Provide the [x, y] coordinate of the cell's center where the given text is located.  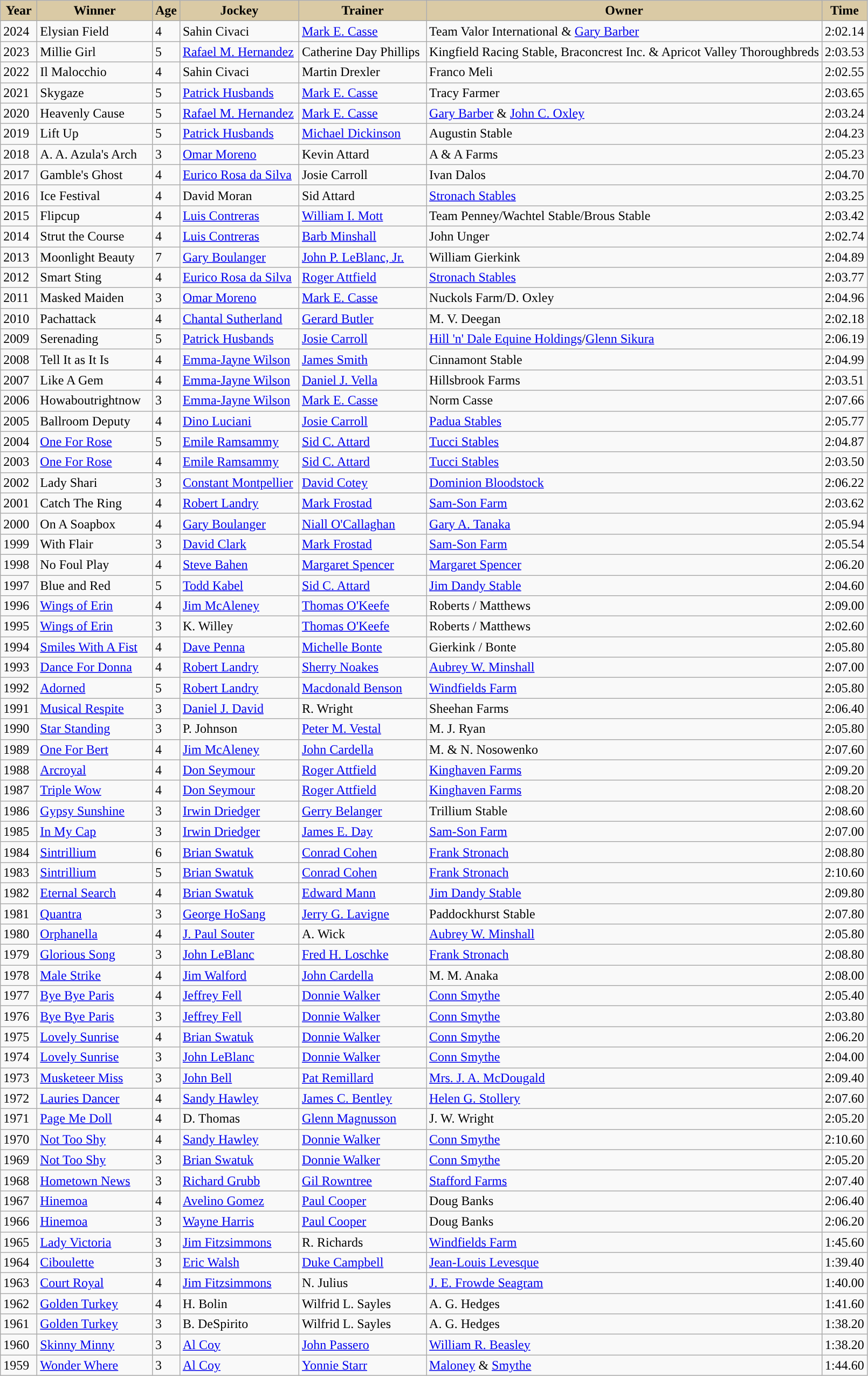
Dominion Bloodstock [624, 483]
Flipcup [95, 216]
2:07.40 [845, 1180]
Sheehan Farms [624, 708]
Paddockhurst Stable [624, 914]
Daniel J. David [239, 708]
Serenading [95, 339]
Steve Bahen [239, 565]
1990 [19, 729]
2:03.42 [845, 216]
1980 [19, 934]
George HoSang [239, 914]
Hillsbrook Farms [624, 380]
Macdonald Benson [362, 688]
1974 [19, 1057]
2:05.94 [845, 524]
2:03.53 [845, 52]
1999 [19, 544]
Gil Rowntree [362, 1180]
Franco Meli [624, 72]
2:08.00 [845, 975]
Kingfield Racing Stable, Braconcrest Inc. & Apricot Valley Thoroughbreds [624, 52]
Augustin Stable [624, 134]
P. Johnson [239, 729]
Lauries Dancer [95, 1098]
Tell It as It Is [95, 360]
Padua Stables [624, 421]
Catch The Ring [95, 503]
2020 [19, 113]
Constant Montpellier [239, 483]
A. Wick [362, 934]
1995 [19, 627]
2018 [19, 154]
Jim Walford [239, 975]
J. E. Frowde Seagram [624, 1283]
1981 [19, 914]
Musical Respite [95, 708]
John Bell [239, 1078]
1992 [19, 688]
1983 [19, 872]
David Cotey [362, 483]
1989 [19, 749]
Heavenly Cause [95, 113]
Orphanella [95, 934]
Fred H. Loschke [362, 955]
1987 [19, 790]
1988 [19, 770]
Duke Campbell [362, 1263]
Blue and Red [95, 585]
Glorious Song [95, 955]
Millie Girl [95, 52]
2:07.80 [845, 914]
1977 [19, 996]
2019 [19, 134]
2004 [19, 442]
A & A Farms [624, 154]
Ice Festival [95, 195]
Glenn Magnusson [362, 1119]
Owner [624, 11]
Catherine Day Phillips [362, 52]
Elysian Field [95, 31]
Hill 'n' Dale Equine Holdings/Glenn Sikura [624, 339]
Peter M. Vestal [362, 729]
2016 [19, 195]
2:03.62 [845, 503]
B. DeSpirito [239, 1324]
2:04.00 [845, 1057]
6 [166, 852]
2:02.14 [845, 31]
1961 [19, 1324]
Gary Barber & John C. Oxley [624, 113]
1986 [19, 811]
Wonder Where [95, 1365]
2015 [19, 216]
J. W. Wright [624, 1119]
Wayne Harris [239, 1221]
1972 [19, 1098]
Avelino Gomez [239, 1201]
1969 [19, 1160]
Jerry G. Lavigne [362, 914]
Kevin Attard [362, 154]
Sherry Noakes [362, 668]
2:03.50 [845, 462]
Winner [95, 11]
Maloney & Smythe [624, 1365]
Smart Sting [95, 278]
In My Cap [95, 831]
Court Royal [95, 1283]
2:02.60 [845, 627]
Skygaze [95, 93]
2:06.22 [845, 483]
1:39.40 [845, 1263]
2:04.70 [845, 175]
Like A Gem [95, 380]
Lady Victoria [95, 1242]
Age [166, 11]
2014 [19, 236]
M. M. Anaka [624, 975]
2:02.55 [845, 72]
David Moran [239, 195]
James C. Bentley [362, 1098]
2:05.77 [845, 421]
2:05.40 [845, 996]
2:09.80 [845, 893]
Gierkink / Bonte [624, 647]
Lift Up [95, 134]
Michelle Bonte [362, 647]
Mrs. J. A. McDougald [624, 1078]
R. Wright [362, 708]
Michael Dickinson [362, 134]
Norm Casse [624, 401]
2:04.23 [845, 134]
1967 [19, 1201]
1993 [19, 668]
Triple Wow [95, 790]
2:04.60 [845, 585]
Barb Minshall [362, 236]
Stafford Farms [624, 1180]
Gerard Butler [362, 319]
1996 [19, 606]
Team Valor International & Gary Barber [624, 31]
M. V. Deegan [624, 319]
2:09.40 [845, 1078]
2:06.19 [845, 339]
Time [845, 11]
1965 [19, 1242]
1978 [19, 975]
1991 [19, 708]
Todd Kabel [239, 585]
Daniel J. Vella [362, 380]
2012 [19, 278]
R. Richards [362, 1242]
1994 [19, 647]
1973 [19, 1078]
William I. Mott [362, 216]
1962 [19, 1304]
Gamble's Ghost [95, 175]
M. J. Ryan [624, 729]
2006 [19, 401]
2:03.80 [845, 1016]
1970 [19, 1139]
1:41.60 [845, 1304]
Quantra [95, 914]
Niall O'Callaghan [362, 524]
Masked Maiden [95, 298]
Moonlight Beauty [95, 257]
Arcroyal [95, 770]
1:40.00 [845, 1283]
1979 [19, 955]
2017 [19, 175]
2:02.18 [845, 319]
1982 [19, 893]
1959 [19, 1365]
1976 [19, 1016]
2:03.77 [845, 278]
2:04.87 [845, 442]
1:45.60 [845, 1242]
Year [19, 11]
Helen G. Stollery [624, 1098]
Male Strike [95, 975]
William Gierkink [624, 257]
2:05.23 [845, 154]
2003 [19, 462]
2022 [19, 72]
Smiles With A Fist [95, 647]
2:08.20 [845, 790]
Ballroom Deputy [95, 421]
2013 [19, 257]
Gerry Belanger [362, 811]
2010 [19, 319]
Dave Penna [239, 647]
Trillium Stable [624, 811]
Lady Shari [95, 483]
Jean-Louis Levesque [624, 1263]
1964 [19, 1263]
Gary A. Tanaka [624, 524]
N. Julius [362, 1283]
Tracy Farmer [624, 93]
James Smith [362, 360]
2005 [19, 421]
Yonnie Starr [362, 1365]
2:09.00 [845, 606]
Chantal Sutherland [239, 319]
Martin Drexler [362, 72]
2001 [19, 503]
H. Bolin [239, 1304]
2:02.74 [845, 236]
2021 [19, 93]
1966 [19, 1221]
Team Penney/Wachtel Stable/Brous Stable [624, 216]
2:03.25 [845, 195]
2009 [19, 339]
2:04.99 [845, 360]
2023 [19, 52]
John Unger [624, 236]
Pat Remillard [362, 1078]
Musketeer Miss [95, 1078]
M. & N. Nosowenko [624, 749]
2:03.24 [845, 113]
1968 [19, 1180]
Richard Grubb [239, 1180]
D. Thomas [239, 1119]
Cinnamont Stable [624, 360]
Adorned [95, 688]
Skinny Minny [95, 1345]
Sid Attard [362, 195]
K. Willey [239, 627]
Strut the Course [95, 236]
2024 [19, 31]
1985 [19, 831]
2002 [19, 483]
Star Standing [95, 729]
Dino Luciani [239, 421]
2:08.60 [845, 811]
J. Paul Souter [239, 934]
Ivan Dalos [624, 175]
John Passero [362, 1345]
2008 [19, 360]
A. A. Azula's Arch [95, 154]
2:03.51 [845, 380]
One For Bert [95, 749]
Gypsy Sunshine [95, 811]
Hometown News [95, 1180]
2:07.66 [845, 401]
2000 [19, 524]
John P. LeBlanc, Jr. [362, 257]
2:04.89 [845, 257]
Dance For Donna [95, 668]
Il Malocchio [95, 72]
1963 [19, 1283]
2:05.54 [845, 544]
No Foul Play [95, 565]
7 [166, 257]
2:09.20 [845, 770]
2:04.96 [845, 298]
2007 [19, 380]
2011 [19, 298]
With Flair [95, 544]
Nuckols Farm/D. Oxley [624, 298]
1960 [19, 1345]
1998 [19, 565]
Edward Mann [362, 893]
James E. Day [362, 831]
1997 [19, 585]
Pachattack [95, 319]
Jockey [239, 11]
Howaboutrightnow [95, 401]
1971 [19, 1119]
1:44.60 [845, 1365]
David Clark [239, 544]
1984 [19, 852]
Eric Walsh [239, 1263]
Trainer [362, 11]
On A Soapbox [95, 524]
1975 [19, 1037]
Ciboulette [95, 1263]
William R. Beasley [624, 1345]
Eternal Search [95, 893]
Page Me Doll [95, 1119]
2:03.65 [845, 93]
